Provide the [X, Y] coordinate of the cell's center where the given text is located.  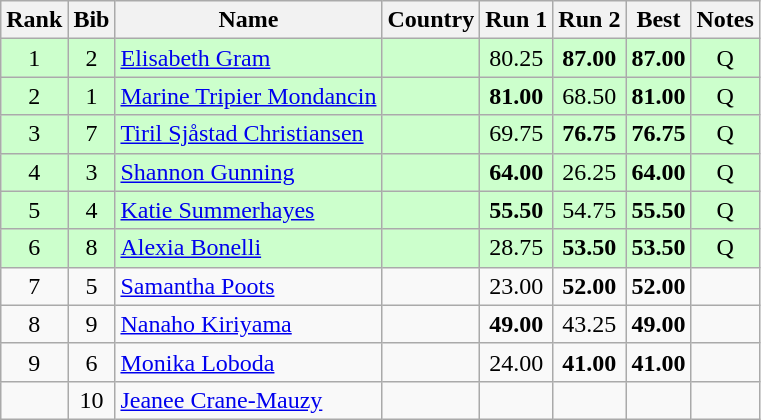
80.25 [516, 58]
Nanaho Kiriyama [248, 324]
Marine Tripier Mondancin [248, 96]
26.25 [590, 172]
28.75 [516, 248]
54.75 [590, 210]
Rank [34, 20]
Country [431, 20]
Monika Loboda [248, 362]
Run 2 [590, 20]
69.75 [516, 134]
Samantha Poots [248, 286]
10 [92, 400]
Shannon Gunning [248, 172]
Tiril Sjåstad Christiansen [248, 134]
Katie Summerhayes [248, 210]
Bib [92, 20]
Run 1 [516, 20]
24.00 [516, 362]
Notes [725, 20]
Alexia Bonelli [248, 248]
23.00 [516, 286]
43.25 [590, 324]
Jeanee Crane-Mauzy [248, 400]
Best [658, 20]
Name [248, 20]
Elisabeth Gram [248, 58]
68.50 [590, 96]
